Detect which cell encompasses the target text, then output its (x, y) center coordinate. 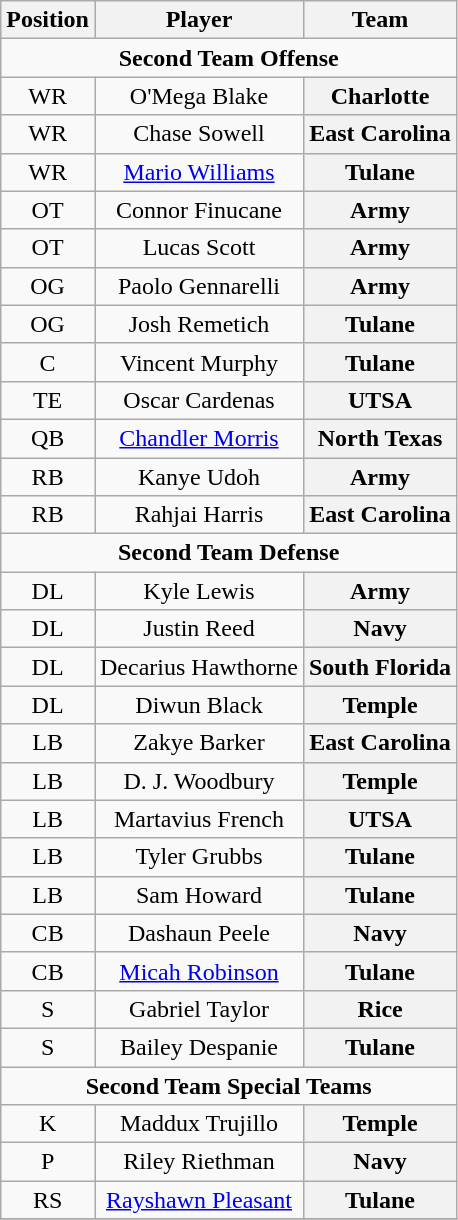
Josh Remetich (198, 324)
Player (198, 20)
Kanye Udoh (198, 477)
Charlotte (380, 96)
Bailey Despanie (198, 1047)
Oscar Cardenas (198, 400)
Micah Robinson (198, 971)
Decarius Hawthorne (198, 667)
Rayshawn Pleasant (198, 1200)
Paolo Gennarelli (198, 286)
Connor Finucane (198, 210)
Second Team Special Teams (229, 1085)
TE (48, 400)
Second Team Defense (229, 553)
Martavius French (198, 819)
Gabriel Taylor (198, 1009)
Diwun Black (198, 705)
Second Team Offense (229, 58)
Justin Reed (198, 629)
Mario Williams (198, 172)
Team (380, 20)
Zakye Barker (198, 743)
Kyle Lewis (198, 591)
Riley Riethman (198, 1162)
O'Mega Blake (198, 96)
Rahjai Harris (198, 515)
D. J. Woodbury (198, 781)
Chase Sowell (198, 134)
Maddux Trujillo (198, 1124)
Position (48, 20)
Lucas Scott (198, 248)
P (48, 1162)
Rice (380, 1009)
South Florida (380, 667)
Chandler Morris (198, 438)
Sam Howard (198, 895)
K (48, 1124)
C (48, 362)
RS (48, 1200)
Vincent Murphy (198, 362)
Tyler Grubbs (198, 857)
Dashaun Peele (198, 933)
QB (48, 438)
North Texas (380, 438)
